Search for the cell housing the specified text and yield its (x, y) center coordinate. 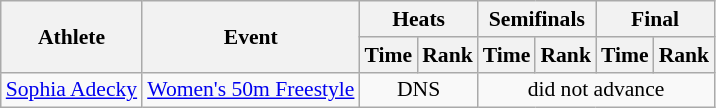
Semifinals (537, 19)
Event (250, 36)
Heats (418, 19)
Women's 50m Freestyle (250, 90)
did not advance (596, 90)
DNS (418, 90)
Athlete (72, 36)
Final (655, 19)
Sophia Adecky (72, 90)
